From the cell containing the given text, extract its center point as [x, y] coordinate. 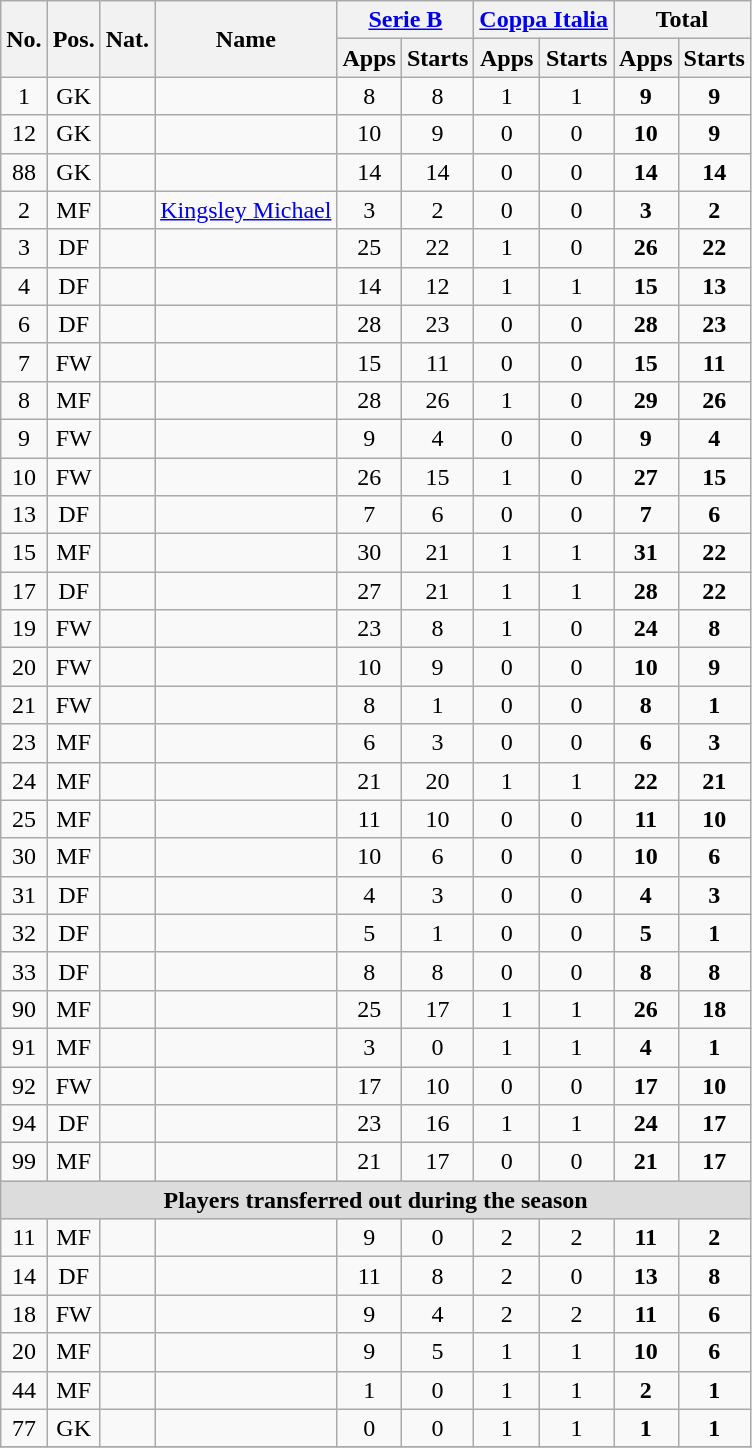
19 [24, 629]
33 [24, 971]
77 [24, 1428]
Nat. [127, 39]
88 [24, 172]
92 [24, 1085]
Pos. [74, 39]
44 [24, 1390]
Name [246, 39]
32 [24, 933]
Serie B [406, 20]
16 [437, 1124]
Players transferred out during the season [376, 1200]
Total [682, 20]
90 [24, 1009]
29 [646, 400]
Kingsley Michael [246, 210]
Coppa Italia [544, 20]
No. [24, 39]
94 [24, 1124]
91 [24, 1047]
99 [24, 1162]
